Output the (X, Y) coordinate of the center of the cell containing the given text.  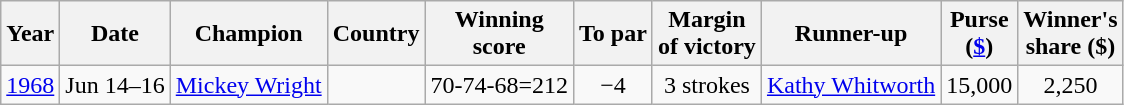
Winningscore (500, 34)
Mickey Wright (248, 85)
1968 (30, 85)
Winner'sshare ($) (1070, 34)
Year (30, 34)
3 strokes (706, 85)
To par (614, 34)
−4 (614, 85)
15,000 (980, 85)
Purse($) (980, 34)
Kathy Whitworth (850, 85)
70-74-68=212 (500, 85)
Date (115, 34)
Jun 14–16 (115, 85)
Marginof victory (706, 34)
Country (376, 34)
2,250 (1070, 85)
Champion (248, 34)
Runner-up (850, 34)
